Pinpoint the cell where the given text exists, returning its (X, Y) midpoint coordinate. 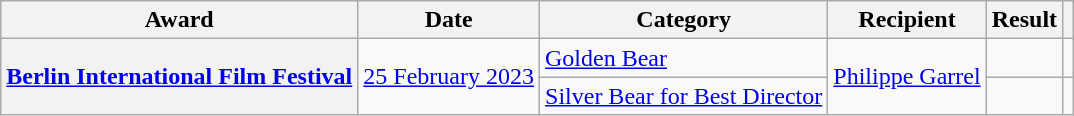
Date (449, 20)
25 February 2023 (449, 77)
Category (684, 20)
Result (1024, 20)
Golden Bear (684, 58)
Award (180, 20)
Recipient (907, 20)
Silver Bear for Best Director (684, 96)
Berlin International Film Festival (180, 77)
Philippe Garrel (907, 77)
